Return (X, Y) of the center of cell containing provided text 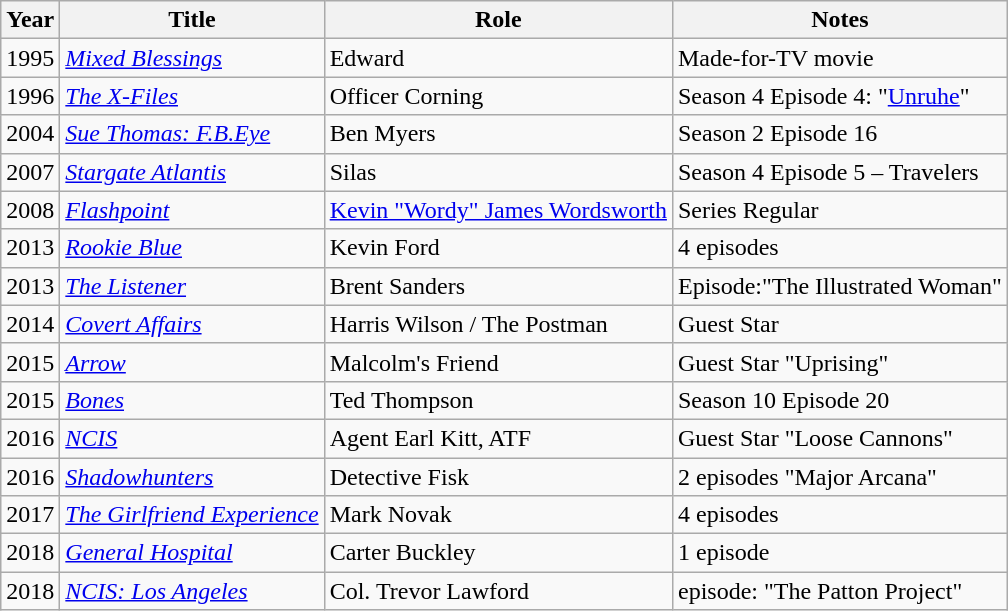
The Girlfriend Experience (192, 515)
Guest Star "Uprising" (840, 362)
2017 (30, 515)
Kevin "Wordy" James Wordsworth (498, 210)
Covert Affairs (192, 324)
Season 4 Episode 4: "Unruhe" (840, 96)
Arrow (192, 362)
Stargate Atlantis (192, 172)
Agent Earl Kitt, ATF (498, 438)
Officer Corning (498, 96)
NCIS (192, 438)
2 episodes "Major Arcana" (840, 477)
Title (192, 20)
Season 2 Episode 16 (840, 134)
Notes (840, 20)
Kevin Ford (498, 248)
Season 4 Episode 5 – Travelers (840, 172)
Harris Wilson / The Postman (498, 324)
Ben Myers (498, 134)
Detective Fisk (498, 477)
Episode:"The Illustrated Woman" (840, 286)
Series Regular (840, 210)
Flashpoint (192, 210)
Mark Novak (498, 515)
General Hospital (192, 553)
Sue Thomas: F.B.Eye (192, 134)
Rookie Blue (192, 248)
Edward (498, 58)
Silas (498, 172)
Bones (192, 400)
Malcolm's Friend (498, 362)
Year (30, 20)
Made-for-TV movie (840, 58)
NCIS: Los Angeles (192, 591)
1995 (30, 58)
The Listener (192, 286)
2007 (30, 172)
episode: "The Patton Project" (840, 591)
1 episode (840, 553)
Carter Buckley (498, 553)
Col. Trevor Lawford (498, 591)
Shadowhunters (192, 477)
Ted Thompson (498, 400)
1996 (30, 96)
Season 10 Episode 20 (840, 400)
Guest Star "Loose Cannons" (840, 438)
Role (498, 20)
Brent Sanders (498, 286)
2014 (30, 324)
2004 (30, 134)
2008 (30, 210)
Mixed Blessings (192, 58)
Guest Star (840, 324)
The X-Files (192, 96)
